Identify which cell holds the provided text, then report its (X, Y) central coordinate. 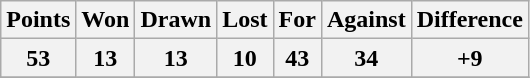
Points (38, 20)
10 (245, 58)
Against (366, 20)
34 (366, 58)
+9 (470, 58)
Won (106, 20)
Difference (470, 20)
53 (38, 58)
Lost (245, 20)
For (297, 20)
43 (297, 58)
Drawn (176, 20)
